Detect which cell encompasses the target text, then output its (X, Y) center coordinate. 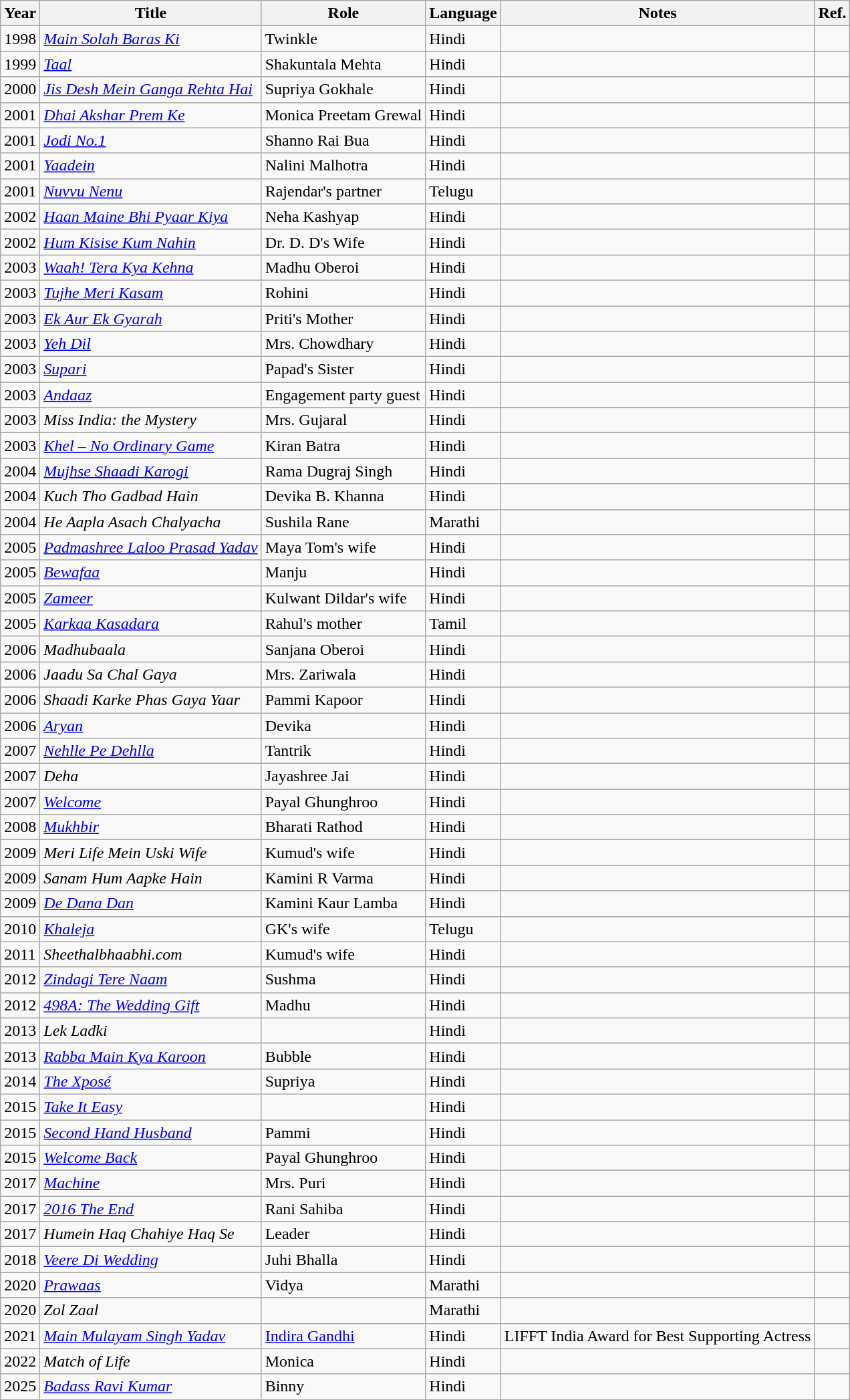
Supriya (343, 1081)
2016 The End (151, 1209)
GK's wife (343, 929)
Kamini Kaur Lamba (343, 903)
2008 (20, 827)
Welcome Back (151, 1158)
Khel – No Ordinary Game (151, 446)
498A: The Wedding Gift (151, 1005)
Tamil (463, 623)
Jayashree Jai (343, 777)
Shaadi Karke Phas Gaya Yaar (151, 700)
Yaadein (151, 166)
Kulwant Dildar's wife (343, 598)
Humein Haq Chahiye Haq Se (151, 1234)
Mrs. Puri (343, 1183)
Juhi Bhalla (343, 1260)
Indira Gandhi (343, 1336)
Take It Easy (151, 1107)
Andaaz (151, 395)
Tantrik (343, 751)
Jis Desh Mein Ganga Rehta Hai (151, 90)
Zindagi Tere Naam (151, 980)
Karkaa Kasadara (151, 623)
Rani Sahiba (343, 1209)
Kamini R Varma (343, 878)
Padmashree Laloo Prasad Yadav (151, 547)
Language (463, 13)
Jaadu Sa Chal Gaya (151, 674)
Welcome (151, 802)
Rohini (343, 293)
Zameer (151, 598)
Dhai Akshar Prem Ke (151, 115)
Waah! Tera Kya Kehna (151, 267)
Yeh Dil (151, 344)
He Aapla Asach Chalyacha (151, 522)
Binny (343, 1387)
Lek Ladki (151, 1030)
Tujhe Meri Kasam (151, 293)
Bewafaa (151, 573)
Leader (343, 1234)
Sushila Rane (343, 522)
Miss India: the Mystery (151, 420)
1999 (20, 64)
Taal (151, 64)
Rajendar's partner (343, 191)
Deha (151, 777)
Second Hand Husband (151, 1133)
Bharati Rathod (343, 827)
Mujhse Shaadi Karogi (151, 471)
Shakuntala Mehta (343, 64)
LIFFT India Award for Best Supporting Actress (658, 1336)
Machine (151, 1183)
Nehlle Pe Dehlla (151, 751)
2010 (20, 929)
Nalini Malhotra (343, 166)
Kuch Tho Gadbad Hain (151, 497)
Haan Maine Bhi Pyaar Kiya (151, 217)
Hum Kisise Kum Nahin (151, 242)
Mukhbir (151, 827)
Year (20, 13)
Devika (343, 725)
2021 (20, 1336)
2000 (20, 90)
Prawaas (151, 1285)
2025 (20, 1387)
Rama Dugraj Singh (343, 471)
Jodi No.1 (151, 140)
Ek Aur Ek Gyarah (151, 319)
Sheethalbhaabhi.com (151, 954)
Neha Kashyap (343, 217)
2014 (20, 1081)
Engagement party guest (343, 395)
Notes (658, 13)
The Xposé (151, 1081)
Pammi Kapoor (343, 700)
Mrs. Chowdhary (343, 344)
Bubble (343, 1056)
2018 (20, 1260)
Supari (151, 370)
Veere Di Wedding (151, 1260)
Priti's Mother (343, 319)
Vidya (343, 1285)
Khaleja (151, 929)
Main Mulayam Singh Yadav (151, 1336)
Sushma (343, 980)
Main Solah Baras Ki (151, 39)
Title (151, 13)
1998 (20, 39)
Role (343, 13)
Sanjana Oberoi (343, 649)
Papad's Sister (343, 370)
Monica (343, 1361)
Match of Life (151, 1361)
Rahul's mother (343, 623)
Madhu Oberoi (343, 267)
Mrs. Zariwala (343, 674)
Zol Zaal (151, 1310)
Monica Preetam Grewal (343, 115)
Maya Tom's wife (343, 547)
Supriya Gokhale (343, 90)
Sanam Hum Aapke Hain (151, 878)
Meri Life Mein Uski Wife (151, 853)
Devika B. Khanna (343, 497)
Twinkle (343, 39)
Ref. (833, 13)
Madhubaala (151, 649)
Kiran Batra (343, 446)
Manju (343, 573)
Dr. D. D's Wife (343, 242)
2022 (20, 1361)
Mrs. Gujaral (343, 420)
Nuvvu Nenu (151, 191)
Badass Ravi Kumar (151, 1387)
Pammi (343, 1133)
Aryan (151, 725)
2011 (20, 954)
Shanno Rai Bua (343, 140)
De Dana Dan (151, 903)
Madhu (343, 1005)
Rabba Main Kya Karoon (151, 1056)
